Return the (X, Y) coordinate for the center point of the cell that contains the specified text.  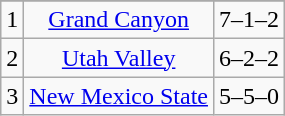
New Mexico State (119, 96)
3 (12, 96)
7–1–2 (248, 20)
Grand Canyon (119, 20)
Utah Valley (119, 58)
5–5–0 (248, 96)
2 (12, 58)
1 (12, 20)
6–2–2 (248, 58)
